Locate the cell with the specified text and output its [x, y] center coordinate. 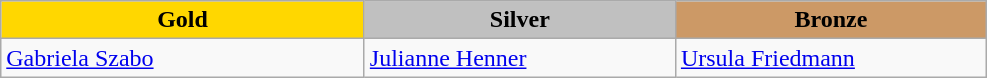
Julianne Henner [520, 58]
Gabriela Szabo [183, 58]
Gold [183, 20]
Bronze [830, 20]
Silver [520, 20]
Ursula Friedmann [830, 58]
